Identify which cell holds the provided text, then report its [x, y] central coordinate. 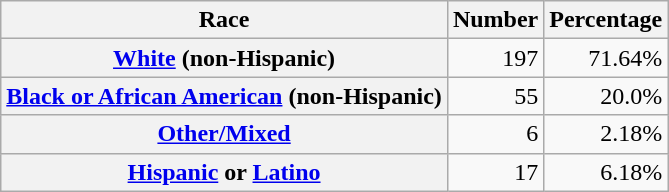
55 [495, 96]
White (non-Hispanic) [224, 58]
Black or African American (non-Hispanic) [224, 96]
Hispanic or Latino [224, 172]
6 [495, 134]
20.0% [606, 96]
71.64% [606, 58]
6.18% [606, 172]
2.18% [606, 134]
Other/Mixed [224, 134]
Percentage [606, 20]
197 [495, 58]
Race [224, 20]
Number [495, 20]
17 [495, 172]
